Locate the cell with the specified text and output its (X, Y) center coordinate. 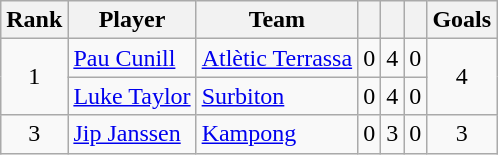
Pau Cunill (132, 58)
Surbiton (277, 96)
Jip Janssen (132, 134)
Team (277, 20)
Goals (462, 20)
Rank (34, 20)
1 (34, 77)
Player (132, 20)
Kampong (277, 134)
Luke Taylor (132, 96)
Atlètic Terrassa (277, 58)
